Extract the (X, Y) coordinate from the center of the cell holding the provided text.  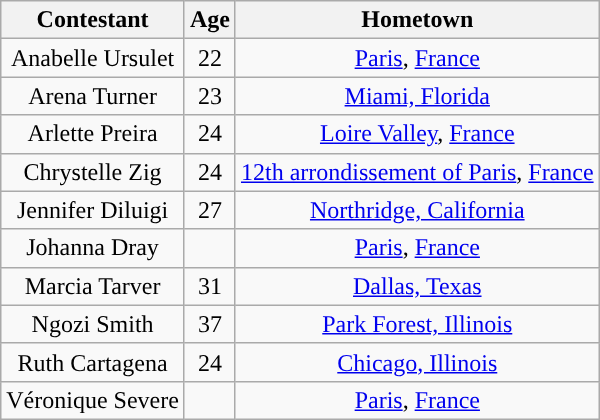
Ngozi Smith (93, 324)
23 (210, 96)
Jennifer Diluigi (93, 210)
Johanna Dray (93, 248)
27 (210, 210)
Arlette Preira (93, 134)
Loire Valley, France (417, 134)
Age (210, 20)
Chicago, Illinois (417, 362)
Park Forest, Illinois (417, 324)
22 (210, 58)
Dallas, Texas (417, 286)
37 (210, 324)
Miami, Florida (417, 96)
Arena Turner (93, 96)
Chrystelle Zig (93, 172)
Northridge, California (417, 210)
Marcia Tarver (93, 286)
Contestant (93, 20)
Anabelle Ursulet (93, 58)
Hometown (417, 20)
Véronique Severe (93, 400)
12th arrondissement of Paris, France (417, 172)
31 (210, 286)
Ruth Cartagena (93, 362)
